Return the (X, Y) coordinate for the center point of the cell that contains the specified text.  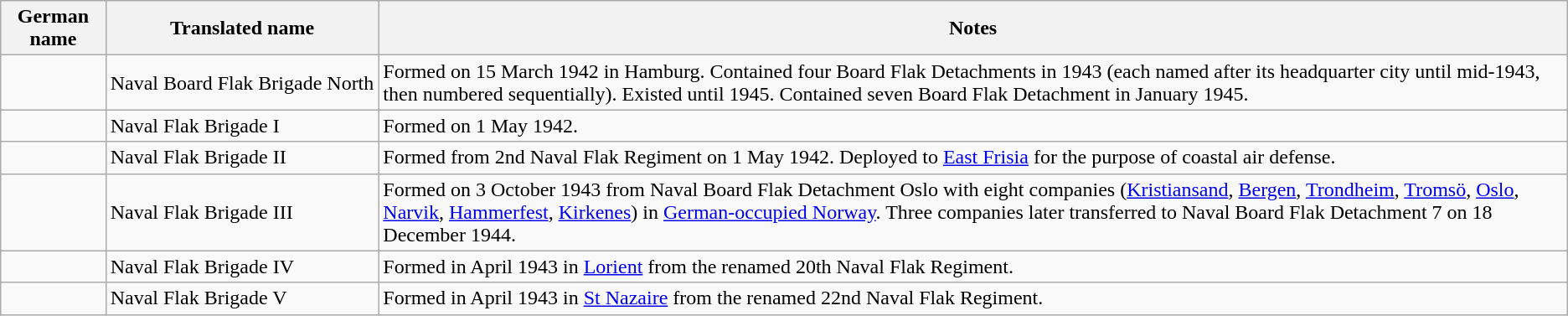
Naval Flak Brigade III (242, 212)
German name (54, 28)
Naval Flak Brigade V (242, 298)
Translated name (242, 28)
Naval Flak Brigade IV (242, 267)
Naval Board Flak Brigade North (242, 82)
Formed from 2nd Naval Flak Regiment on 1 May 1942. Deployed to East Frisia for the purpose of coastal air defense. (973, 158)
Naval Flak Brigade II (242, 158)
Formed in April 1943 in St Nazaire from the renamed 22nd Naval Flak Regiment. (973, 298)
Naval Flak Brigade I (242, 126)
Formed on 1 May 1942. (973, 126)
Formed in April 1943 in Lorient from the renamed 20th Naval Flak Regiment. (973, 267)
Notes (973, 28)
